Return (x, y) of the center of cell containing provided text 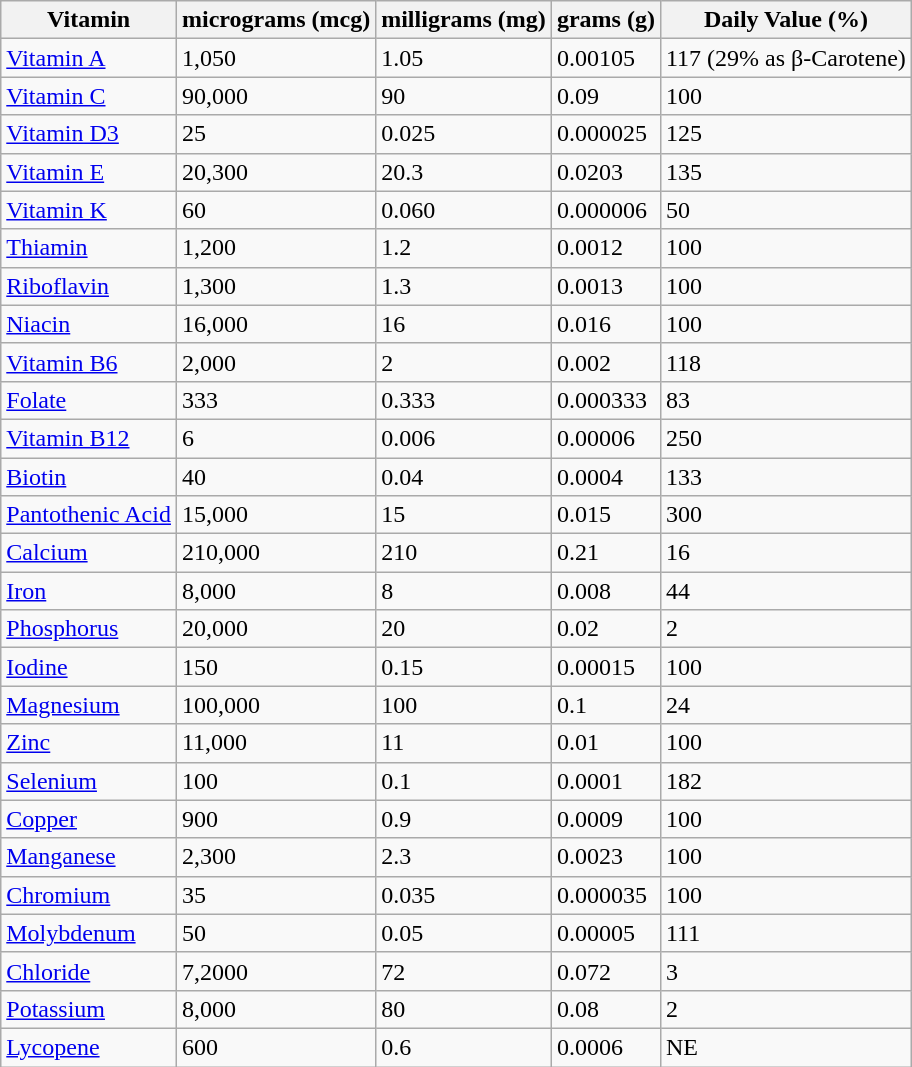
20 (464, 629)
0.0004 (606, 477)
80 (464, 1009)
0.002 (606, 362)
Riboflavin (89, 286)
0.00015 (606, 667)
133 (786, 477)
20,300 (276, 172)
Zinc (89, 743)
0.08 (606, 1009)
Chloride (89, 971)
135 (786, 172)
NE (786, 1047)
210 (464, 553)
24 (786, 705)
250 (786, 438)
0.000333 (606, 400)
0.0012 (606, 248)
1,300 (276, 286)
0.0023 (606, 857)
0.0203 (606, 172)
182 (786, 781)
0.00006 (606, 438)
15 (464, 515)
0.025 (464, 134)
Vitamin B12 (89, 438)
Vitamin D3 (89, 134)
72 (464, 971)
150 (276, 667)
25 (276, 134)
0.09 (606, 96)
6 (276, 438)
1.05 (464, 58)
Copper (89, 819)
0.0006 (606, 1047)
0.02 (606, 629)
Vitamin (89, 20)
Potassium (89, 1009)
0.015 (606, 515)
0.21 (606, 553)
333 (276, 400)
118 (786, 362)
2,300 (276, 857)
0.0013 (606, 286)
90 (464, 96)
111 (786, 933)
Vitamin A (89, 58)
40 (276, 477)
2,000 (276, 362)
0.060 (464, 210)
grams (g) (606, 20)
0.016 (606, 324)
Pantothenic Acid (89, 515)
8 (464, 591)
Biotin (89, 477)
Lycopene (89, 1047)
Niacin (89, 324)
117 (29% as β-Carotene) (786, 58)
1,200 (276, 248)
Iron (89, 591)
35 (276, 895)
900 (276, 819)
90,000 (276, 96)
Phosphorus (89, 629)
0.04 (464, 477)
0.0009 (606, 819)
44 (786, 591)
15,000 (276, 515)
Thiamin (89, 248)
0.008 (606, 591)
0.035 (464, 895)
125 (786, 134)
0.9 (464, 819)
0.15 (464, 667)
7,2000 (276, 971)
20.3 (464, 172)
16,000 (276, 324)
0.01 (606, 743)
Manganese (89, 857)
Vitamin K (89, 210)
100,000 (276, 705)
Molybdenum (89, 933)
1,050 (276, 58)
0.000035 (606, 895)
0.0001 (606, 781)
600 (276, 1047)
Selenium (89, 781)
11,000 (276, 743)
2.3 (464, 857)
Daily Value (%) (786, 20)
3 (786, 971)
Vitamin E (89, 172)
Calcium (89, 553)
Vitamin C (89, 96)
300 (786, 515)
0.072 (606, 971)
0.00005 (606, 933)
60 (276, 210)
Magnesium (89, 705)
0.05 (464, 933)
210,000 (276, 553)
Iodine (89, 667)
20,000 (276, 629)
0.006 (464, 438)
Vitamin B6 (89, 362)
83 (786, 400)
0.333 (464, 400)
micrograms (mcg) (276, 20)
0.6 (464, 1047)
Chromium (89, 895)
0.00105 (606, 58)
0.000006 (606, 210)
1.3 (464, 286)
11 (464, 743)
1.2 (464, 248)
Folate (89, 400)
0.000025 (606, 134)
milligrams (mg) (464, 20)
